Return (x, y) of the center of cell containing provided text 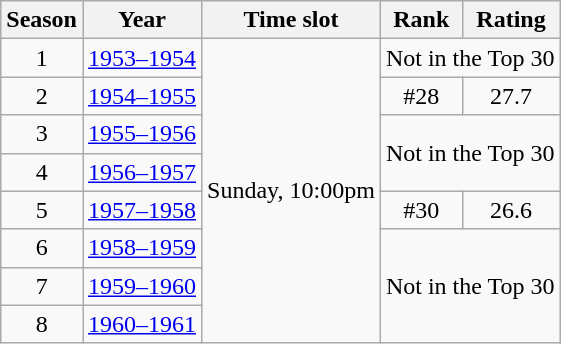
1960–1961 (142, 324)
#28 (421, 96)
7 (42, 286)
1957–1958 (142, 210)
5 (42, 210)
26.6 (511, 210)
Sunday, 10:00pm (292, 191)
Season (42, 20)
1959–1960 (142, 286)
27.7 (511, 96)
1 (42, 58)
1953–1954 (142, 58)
1958–1959 (142, 248)
Rating (511, 20)
6 (42, 248)
8 (42, 324)
3 (42, 134)
4 (42, 172)
#30 (421, 210)
Rank (421, 20)
1955–1956 (142, 134)
Year (142, 20)
2 (42, 96)
1954–1955 (142, 96)
1956–1957 (142, 172)
Time slot (292, 20)
